Return the (X, Y) coordinate for the center point of the cell that contains the specified text.  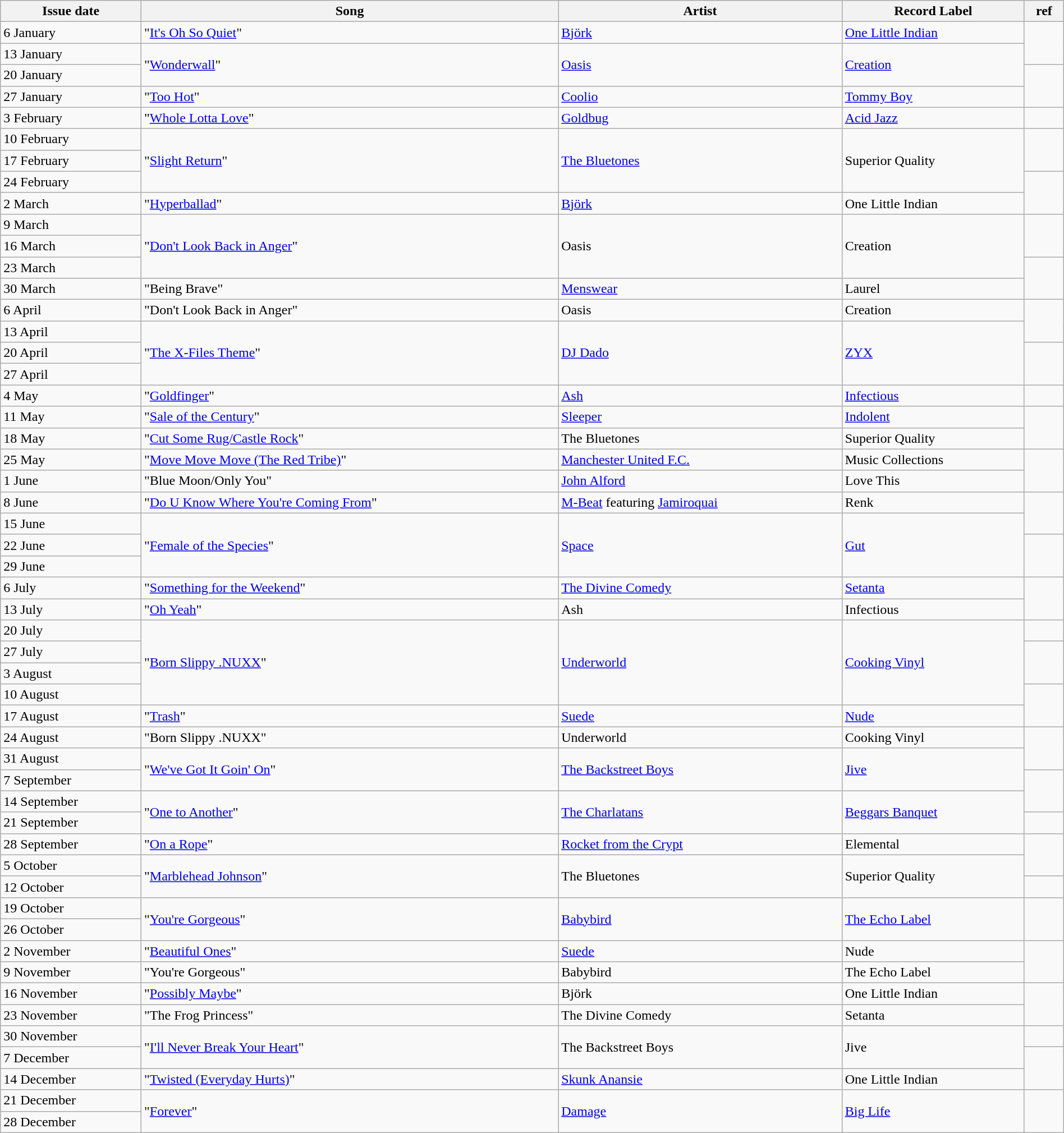
5 October (71, 865)
"Do U Know Where You're Coming From" (350, 502)
Issue date (71, 11)
"Blue Moon/Only You" (350, 481)
Laurel (933, 289)
Artist (700, 11)
18 May (71, 438)
26 October (71, 929)
19 October (71, 908)
27 January (71, 97)
Song (350, 11)
"Twisted (Everyday Hurts)" (350, 1079)
"Too Hot" (350, 97)
"Cut Some Rug/Castle Rock" (350, 438)
21 September (71, 823)
Coolio (700, 97)
"Wonderwall" (350, 65)
"We've Got It Goin' On" (350, 769)
"Trash" (350, 716)
28 December (71, 1122)
DJ Dado (700, 353)
17 August (71, 716)
1 June (71, 481)
"Whole Lotta Love" (350, 118)
"It's Oh So Quiet" (350, 33)
10 August (71, 695)
The Charlatans (700, 812)
"The Frog Princess" (350, 1015)
Goldbug (700, 118)
24 August (71, 737)
23 March (71, 268)
6 January (71, 33)
"Being Brave" (350, 289)
29 June (71, 566)
27 July (71, 652)
"On a Rope" (350, 844)
Acid Jazz (933, 118)
16 March (71, 246)
15 June (71, 524)
Manchester United F.C. (700, 460)
4 May (71, 396)
Menswear (700, 289)
"Goldfinger" (350, 396)
8 June (71, 502)
11 May (71, 417)
"Forever" (350, 1111)
Renk (933, 502)
27 April (71, 374)
31 August (71, 759)
M-Beat featuring Jamiroquai (700, 502)
6 July (71, 588)
14 December (71, 1079)
"Oh Yeah" (350, 609)
24 February (71, 182)
2 March (71, 203)
21 December (71, 1100)
2 November (71, 951)
Tommy Boy (933, 97)
7 December (71, 1058)
Rocket from the Crypt (700, 844)
3 August (71, 673)
20 July (71, 631)
"Female of the Species" (350, 545)
30 November (71, 1036)
13 July (71, 609)
22 June (71, 545)
3 February (71, 118)
"One to Another" (350, 812)
Gut (933, 545)
Space (700, 545)
Skunk Anansie (700, 1079)
Beggars Banquet (933, 812)
6 April (71, 310)
9 November (71, 973)
John Alford (700, 481)
17 February (71, 160)
ref (1044, 11)
12 October (71, 887)
Record Label (933, 11)
Elemental (933, 844)
Damage (700, 1111)
13 April (71, 332)
"Hyperballad" (350, 203)
"Marblehead Johnson" (350, 876)
28 September (71, 844)
ZYX (933, 353)
10 February (71, 139)
25 May (71, 460)
Indolent (933, 417)
"Something for the Weekend" (350, 588)
Sleeper (700, 417)
23 November (71, 1015)
"Move Move Move (The Red Tribe)" (350, 460)
"Sale of the Century" (350, 417)
9 March (71, 224)
20 January (71, 75)
"The X-Files Theme" (350, 353)
20 April (71, 353)
Big Life (933, 1111)
13 January (71, 54)
Music Collections (933, 460)
7 September (71, 780)
"Beautiful Ones" (350, 951)
"Possibly Maybe" (350, 994)
14 September (71, 801)
Love This (933, 481)
16 November (71, 994)
30 March (71, 289)
"Slight Return" (350, 160)
"I'll Never Break Your Heart" (350, 1047)
